Output the (X, Y) coordinate of the center of the cell containing the given text.  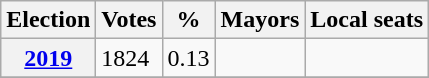
1824 (129, 58)
2019 (48, 58)
Votes (129, 20)
Local seats (367, 20)
Mayors (260, 20)
0.13 (188, 58)
Election (48, 20)
% (188, 20)
